Output the [X, Y] coordinate of the center of the cell containing the given text.  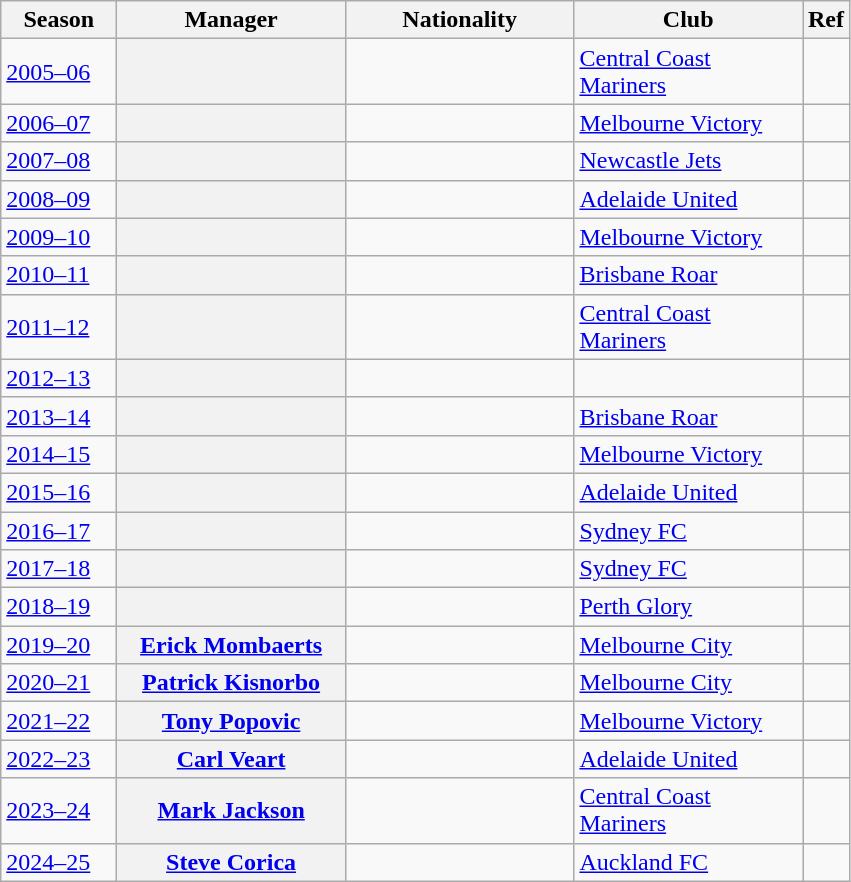
Newcastle Jets [688, 161]
2013–14 [59, 416]
Patrick Kisnorbo [232, 683]
2017–18 [59, 569]
2014–15 [59, 454]
Erick Mombaerts [232, 645]
Manager [232, 20]
2024–25 [59, 862]
Auckland FC [688, 862]
2012–13 [59, 378]
Club [688, 20]
2018–19 [59, 607]
Perth Glory [688, 607]
2008–09 [59, 199]
2022–23 [59, 759]
Tony Popovic [232, 721]
2023–24 [59, 810]
Steve Corica [232, 862]
2006–07 [59, 123]
Nationality [460, 20]
2011–12 [59, 326]
Season [59, 20]
2005–06 [59, 72]
2010–11 [59, 275]
2019–20 [59, 645]
2009–10 [59, 237]
2020–21 [59, 683]
Ref [826, 20]
2007–08 [59, 161]
2015–16 [59, 492]
2016–17 [59, 531]
Mark Jackson [232, 810]
2021–22 [59, 721]
Carl Veart [232, 759]
